From the cell containing the given text, extract its center point as (X, Y) coordinate. 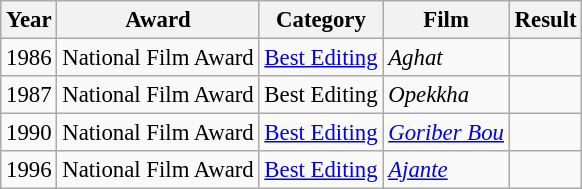
1987 (29, 95)
1990 (29, 133)
Category (321, 20)
Goriber Bou (446, 133)
Result (546, 20)
Year (29, 20)
1996 (29, 170)
Aghat (446, 58)
Opekkha (446, 95)
Award (158, 20)
1986 (29, 58)
Film (446, 20)
Ajante (446, 170)
